Capture the cell that displays the provided text and extract its [X, Y] central coordinate. 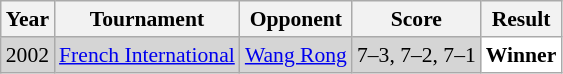
2002 [28, 55]
Score [416, 19]
Winner [522, 55]
Tournament [147, 19]
Wang Rong [296, 55]
French International [147, 55]
Opponent [296, 19]
7–3, 7–2, 7–1 [416, 55]
Result [522, 19]
Year [28, 19]
